Return the [x, y] coordinate for the center point of the cell that contains the specified text.  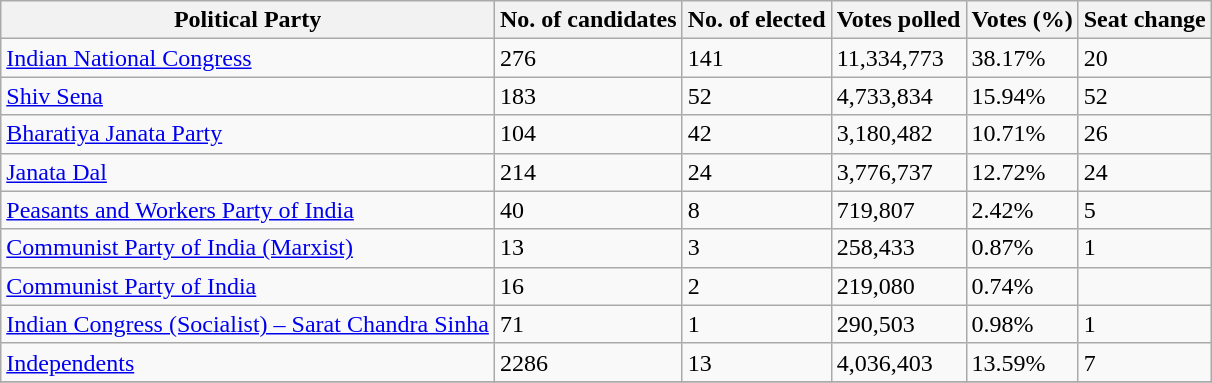
Peasants and Workers Party of India [248, 210]
Indian National Congress [248, 58]
3 [756, 248]
16 [588, 286]
8 [756, 210]
7 [1144, 362]
38.17% [1022, 58]
3,180,482 [898, 134]
Indian Congress (Socialist) – Sarat Chandra Sinha [248, 324]
183 [588, 96]
13.59% [1022, 362]
71 [588, 324]
5 [1144, 210]
258,433 [898, 248]
Janata Dal [248, 172]
276 [588, 58]
26 [1144, 134]
2 [756, 286]
Communist Party of India [248, 286]
4,733,834 [898, 96]
290,503 [898, 324]
10.71% [1022, 134]
Communist Party of India (Marxist) [248, 248]
214 [588, 172]
0.98% [1022, 324]
Bharatiya Janata Party [248, 134]
Seat change [1144, 20]
15.94% [1022, 96]
Shiv Sena [248, 96]
219,080 [898, 286]
No. of candidates [588, 20]
4,036,403 [898, 362]
141 [756, 58]
Votes polled [898, 20]
42 [756, 134]
No. of elected [756, 20]
Independents [248, 362]
Political Party [248, 20]
40 [588, 210]
0.87% [1022, 248]
3,776,737 [898, 172]
12.72% [1022, 172]
2286 [588, 362]
Votes (%) [1022, 20]
0.74% [1022, 286]
20 [1144, 58]
11,334,773 [898, 58]
719,807 [898, 210]
2.42% [1022, 210]
104 [588, 134]
